Capture the cell that displays the provided text and extract its [X, Y] central coordinate. 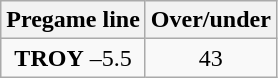
Over/under [210, 20]
Pregame line [74, 20]
43 [210, 58]
TROY –5.5 [74, 58]
